Extract the [X, Y] coordinate from the center of the cell holding the provided text.  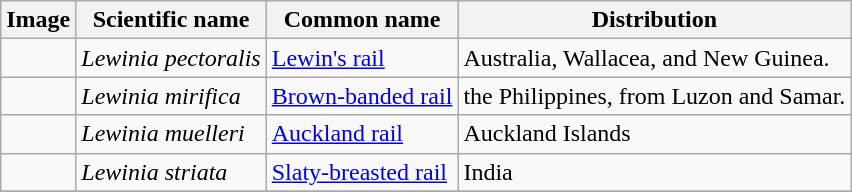
Australia, Wallacea, and New Guinea. [654, 58]
Image [38, 20]
Slaty-breasted rail [362, 172]
Auckland rail [362, 134]
Brown-banded rail [362, 96]
Common name [362, 20]
Scientific name [171, 20]
India [654, 172]
Auckland Islands [654, 134]
the Philippines, from Luzon and Samar. [654, 96]
Lewinia pectoralis [171, 58]
Lewin's rail [362, 58]
Lewinia striata [171, 172]
Lewinia muelleri [171, 134]
Lewinia mirifica [171, 96]
Distribution [654, 20]
